For the text-containing cell, return its midpoint in (x, y) coordinate format. 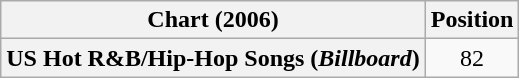
Position (472, 20)
Chart (2006) (213, 20)
82 (472, 58)
US Hot R&B/Hip-Hop Songs (Billboard) (213, 58)
